Output the (x, y) coordinate of the center of the cell containing the given text.  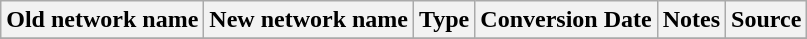
Notes (691, 20)
Source (766, 20)
Old network name (102, 20)
New network name (309, 20)
Conversion Date (566, 20)
Type (444, 20)
